Identify which cell holds the provided text, then report its [X, Y] central coordinate. 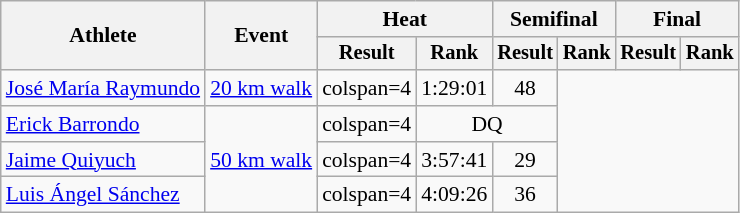
Jaime Quiyuch [103, 160]
Luis Ángel Sánchez [103, 195]
48 [525, 88]
José María Raymundo [103, 88]
Event [261, 36]
Semifinal [554, 19]
20 km walk [261, 88]
1:29:01 [454, 88]
Erick Barrondo [103, 124]
Final [676, 19]
36 [525, 195]
Athlete [103, 36]
3:57:41 [454, 160]
4:09:26 [454, 195]
Heat [404, 19]
DQ [487, 124]
29 [525, 160]
50 km walk [261, 160]
